Return the (x, y) coordinate for the center point of the cell that contains the specified text.  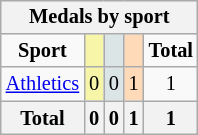
Medals by sport (100, 17)
Sport (42, 51)
Athletics (42, 84)
